Locate the cell with the specified text and output its (x, y) center coordinate. 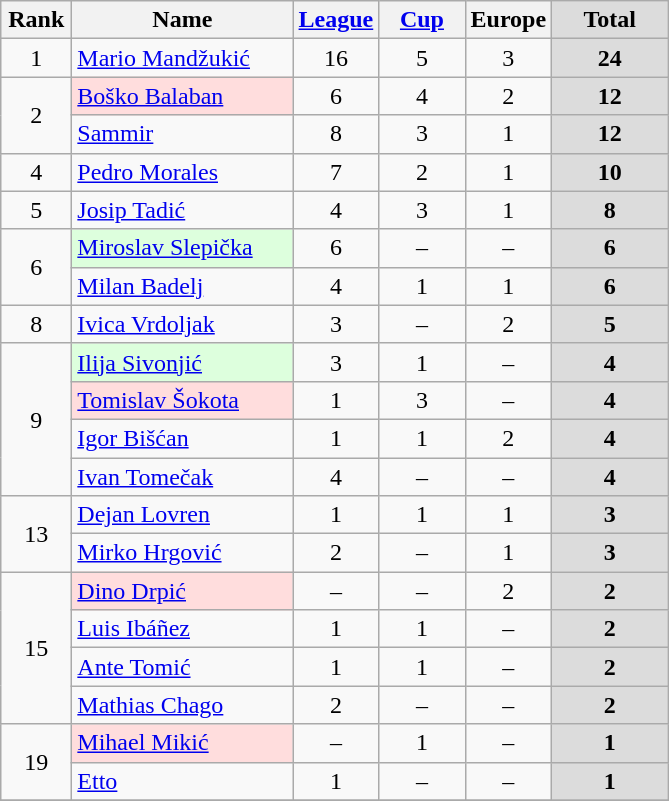
Mihael Mikić (182, 743)
Mirko Hrgović (182, 553)
League (336, 20)
Pedro Morales (182, 172)
Ivan Tomečak (182, 477)
Boško Balaban (182, 96)
Total (610, 20)
Dejan Lovren (182, 515)
Milan Badelj (182, 286)
Cup (422, 20)
15 (36, 648)
24 (610, 58)
Ivica Vrdoljak (182, 324)
Ilija Sivonjić (182, 362)
19 (36, 762)
Luis Ibáñez (182, 629)
10 (610, 172)
Miroslav Slepička (182, 248)
Tomislav Šokota (182, 400)
9 (36, 419)
Europe (508, 20)
Rank (36, 20)
13 (36, 534)
Name (182, 20)
Igor Bišćan (182, 438)
Mario Mandžukić (182, 58)
7 (336, 172)
Mathias Chago (182, 705)
Sammir (182, 134)
Dino Drpić (182, 591)
Josip Tadić (182, 210)
16 (336, 58)
Etto (182, 781)
Ante Tomić (182, 667)
